Provide the (X, Y) coordinate of the cell's center where the given text is located.  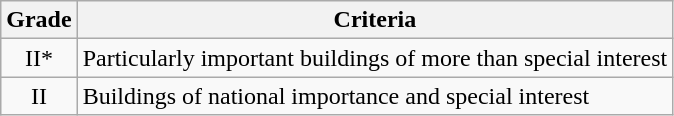
II (39, 96)
Particularly important buildings of more than special interest (375, 58)
Buildings of national importance and special interest (375, 96)
Criteria (375, 20)
Grade (39, 20)
II* (39, 58)
